Find where the given text appears and provide that cell's center as [X, Y] coordinate. 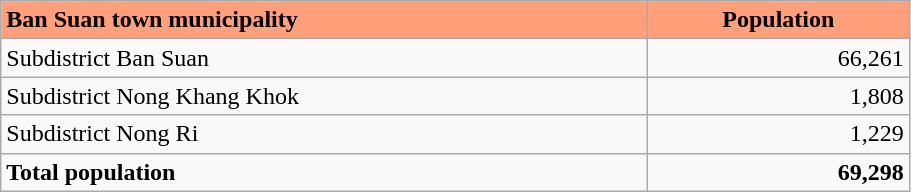
Total population [324, 172]
66,261 [778, 58]
Ban Suan town municipality [324, 20]
69,298 [778, 172]
1,229 [778, 134]
Subdistrict Nong Khang Khok [324, 96]
1,808 [778, 96]
Subdistrict Nong Ri [324, 134]
Population [778, 20]
Subdistrict Ban Suan [324, 58]
